Capture the cell that displays the provided text and extract its (X, Y) central coordinate. 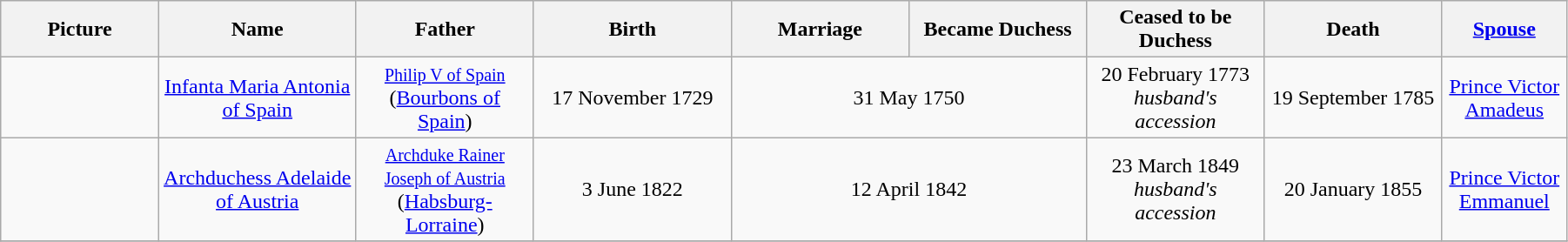
3 June 1822 (632, 190)
Became Duchess (997, 30)
20 February 1773 husband's accession (1176, 97)
23 March 1849husband's accession (1176, 190)
31 May 1750 (908, 97)
12 April 1842 (908, 190)
17 November 1729 (632, 97)
Archduchess Adelaide of Austria (258, 190)
Prince Victor Amadeus (1504, 97)
Ceased to be Duchess (1176, 30)
Archduke Rainer Joseph of Austria(Habsburg-Lorraine) (445, 190)
Prince Victor Emmanuel (1504, 190)
Philip V of Spain(Bourbons of Spain) (445, 97)
19 September 1785 (1353, 97)
Picture (80, 30)
Name (258, 30)
Death (1353, 30)
Birth (632, 30)
Infanta Maria Antonia of Spain (258, 97)
Father (445, 30)
Marriage (820, 30)
Spouse (1504, 30)
20 January 1855 (1353, 190)
